Determine the (x, y) coordinate at the center of the cell enclosing the given text.  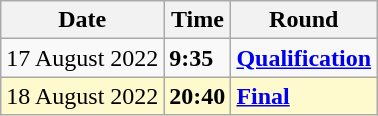
9:35 (198, 58)
Time (198, 20)
18 August 2022 (82, 96)
Round (304, 20)
Final (304, 96)
20:40 (198, 96)
Qualification (304, 58)
Date (82, 20)
17 August 2022 (82, 58)
